Scan for the cell matching the given text and deliver its [x, y] coordinate at center. 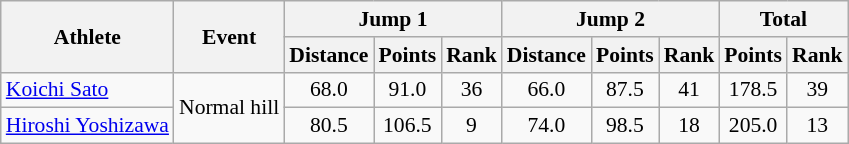
9 [472, 126]
91.0 [408, 90]
Jump 1 [393, 19]
178.5 [753, 90]
106.5 [408, 126]
18 [690, 126]
205.0 [753, 126]
Total [783, 19]
80.5 [328, 126]
Normal hill [229, 108]
36 [472, 90]
Hiroshi Yoshizawa [88, 126]
68.0 [328, 90]
Athlete [88, 36]
98.5 [625, 126]
87.5 [625, 90]
39 [818, 90]
66.0 [546, 90]
74.0 [546, 126]
Jump 2 [611, 19]
13 [818, 126]
41 [690, 90]
Event [229, 36]
Koichi Sato [88, 90]
